Capture the cell that displays the provided text and extract its [X, Y] central coordinate. 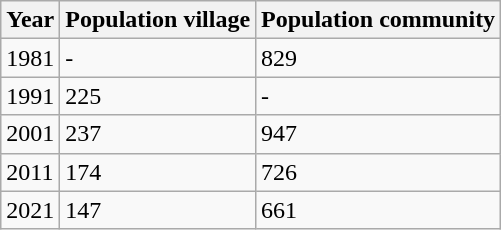
2011 [30, 172]
1991 [30, 96]
726 [378, 172]
829 [378, 58]
Population community [378, 20]
Year [30, 20]
Population village [158, 20]
237 [158, 134]
1981 [30, 58]
2021 [30, 210]
2001 [30, 134]
947 [378, 134]
147 [158, 210]
174 [158, 172]
661 [378, 210]
225 [158, 96]
